Detect which cell encompasses the target text, then output its (X, Y) center coordinate. 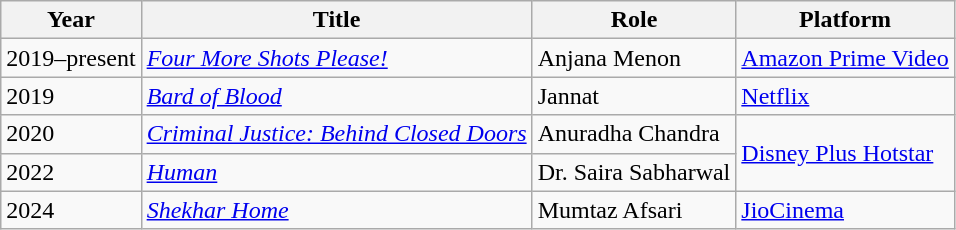
Anuradha Chandra (634, 134)
Jannat (634, 96)
Year (71, 20)
Netflix (845, 96)
Anjana Menon (634, 58)
Disney Plus Hotstar (845, 153)
Title (336, 20)
Mumtaz Afsari (634, 210)
2019 (71, 96)
Four More Shots Please! (336, 58)
Role (634, 20)
2020 (71, 134)
2019–present (71, 58)
2022 (71, 172)
Bard of Blood (336, 96)
2024 (71, 210)
Platform (845, 20)
Criminal Justice: Behind Closed Doors (336, 134)
JioCinema (845, 210)
Human (336, 172)
Dr. Saira Sabharwal (634, 172)
Amazon Prime Video (845, 58)
Shekhar Home (336, 210)
